Output the [X, Y] coordinate of the center of the cell containing the given text.  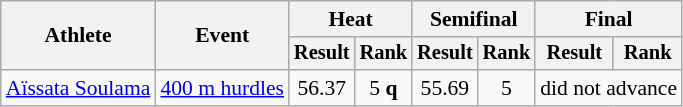
56.37 [322, 88]
Aïssata Soulama [78, 88]
55.69 [445, 88]
Event [222, 36]
5 [507, 88]
did not advance [608, 88]
Heat [350, 19]
Final [608, 19]
Semifinal [474, 19]
5 q [384, 88]
400 m hurdles [222, 88]
Athlete [78, 36]
